For the text-containing cell, return its midpoint in (X, Y) coordinate format. 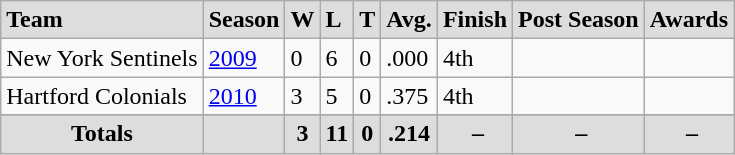
.375 (410, 96)
5 (337, 96)
W (302, 20)
Avg. (410, 20)
Finish (474, 20)
.214 (410, 134)
Post Season (579, 20)
2010 (244, 96)
Hartford Colonials (102, 96)
2009 (244, 58)
Team (102, 20)
Season (244, 20)
Awards (688, 20)
T (368, 20)
Totals (102, 134)
New York Sentinels (102, 58)
11 (337, 134)
L (337, 20)
.000 (410, 58)
6 (337, 58)
